Find where the given text appears and provide that cell's center as (x, y) coordinate. 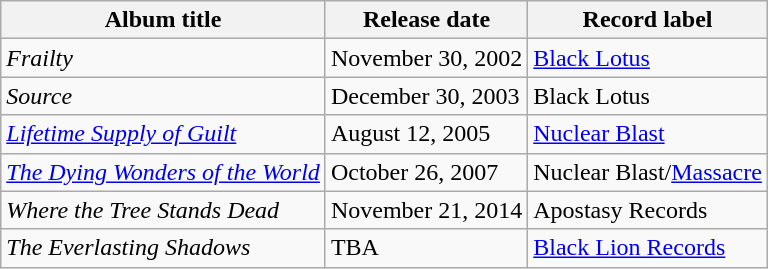
The Everlasting Shadows (164, 248)
November 30, 2002 (426, 58)
The Dying Wonders of the World (164, 172)
December 30, 2003 (426, 96)
November 21, 2014 (426, 210)
TBA (426, 248)
Apostasy Records (648, 210)
Black Lion Records (648, 248)
Lifetime Supply of Guilt (164, 134)
Nuclear Blast (648, 134)
Nuclear Blast/Massacre (648, 172)
Frailty (164, 58)
Release date (426, 20)
October 26, 2007 (426, 172)
Record label (648, 20)
August 12, 2005 (426, 134)
Album title (164, 20)
Source (164, 96)
Where the Tree Stands Dead (164, 210)
